Capture the cell that displays the provided text and extract its [X, Y] central coordinate. 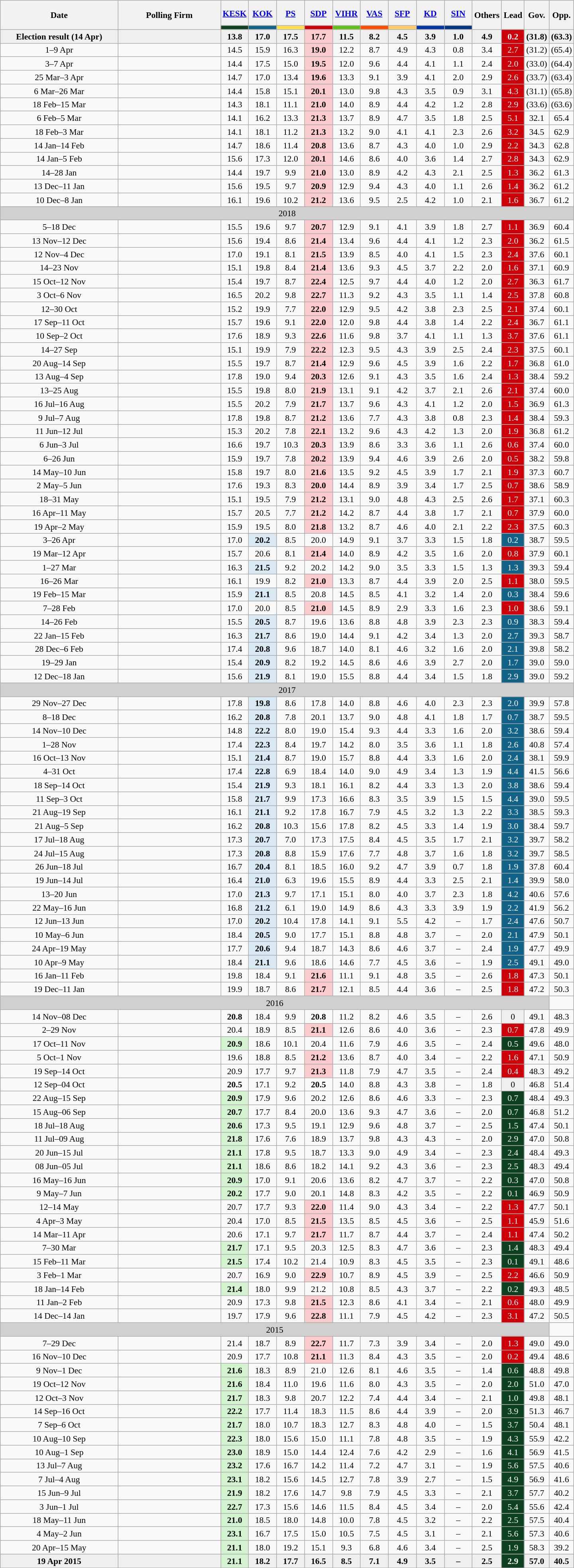
10.5 [346, 1534]
16–26 Mar [59, 581]
6–26 Jun [59, 458]
20 Jun–15 Jul [59, 1153]
14 Jan–14 Feb [59, 145]
2–29 Nov [59, 1030]
2017 [287, 690]
18–31 May [59, 499]
40.2 [562, 1493]
38.3 [537, 622]
9 May–7 Jun [59, 1193]
KD [430, 13]
7 Jul–4 Aug [59, 1479]
60.9 [562, 268]
4 May–2 Jun [59, 1534]
51.0 [537, 1384]
50.7 [562, 921]
SDP [318, 13]
28 Dec–6 Feb [59, 649]
22 May–16 Jun [59, 907]
7.0 [291, 840]
59.6 [562, 594]
2 May–5 Jun [59, 485]
Opp. [562, 15]
7.2 [374, 1465]
59.7 [562, 826]
19 Sep–14 Oct [59, 1071]
20 Aug–14 Sep [59, 363]
14 Sep–16 Oct [59, 1411]
1–27 Mar [59, 567]
16.0 [346, 867]
16 Jan–11 Feb [59, 976]
61.0 [562, 363]
(65.4) [562, 50]
37.3 [537, 472]
48.8 [537, 1371]
1–9 Apr [59, 50]
12 Oct–3 Nov [59, 1398]
47.1 [537, 1057]
13 Nov–12 Dec [59, 241]
14 May–10 Jun [59, 472]
24 Apr–19 May [59, 949]
14 Jan–5 Feb [59, 159]
14 Nov–08 Dec [59, 1016]
19 Apr–2 May [59, 527]
12 Nov–4 Dec [59, 254]
15.2 [235, 309]
0.4 [513, 1071]
3 Jun–1 Jul [59, 1507]
15 Jun–9 Jul [59, 1493]
7 Sep–6 Oct [59, 1425]
7.3 [374, 1343]
50.4 [537, 1425]
38.2 [537, 458]
19 Dec–11 Jan [59, 989]
6.1 [291, 907]
6.8 [374, 1547]
46.6 [537, 1275]
24 Jul–15 Aug [59, 853]
15 Feb–11 Mar [59, 1262]
14–26 Feb [59, 622]
(63.6) [562, 105]
47.3 [537, 976]
10 Aug–1 Sep [59, 1452]
36.3 [537, 282]
61.7 [562, 282]
58.7 [562, 635]
59.1 [562, 608]
47.6 [537, 921]
41.6 [562, 1479]
7.1 [374, 1561]
Election result (14 Apr) [59, 36]
6.9 [291, 771]
16 May–16 Jun [59, 1180]
39.8 [537, 649]
10 Dec–8 Jan [59, 200]
21 Aug–19 Sep [59, 812]
39.2 [562, 1547]
(65.8) [562, 91]
59.9 [562, 758]
58.9 [562, 485]
38.0 [537, 581]
57.7 [537, 1493]
14–28 Jan [59, 173]
40.8 [537, 744]
2015 [275, 1329]
38.1 [537, 758]
18 Jul–18 Aug [59, 1125]
10.1 [291, 1044]
12–30 Oct [59, 309]
4 Apr–3 May [59, 1221]
20 Apr–15 May [59, 1547]
16 Apr–11 May [59, 513]
10 Apr–9 May [59, 962]
3–26 Apr [59, 540]
57.3 [537, 1534]
8–18 Dec [59, 717]
3–7 Apr [59, 64]
19 Oct–12 Nov [59, 1384]
7–30 Mar [59, 1248]
56.6 [562, 771]
22.1 [318, 431]
62.8 [562, 145]
7–29 Dec [59, 1343]
16 Jul–16 Aug [59, 404]
KESK [235, 13]
46.7 [562, 1411]
41.9 [537, 907]
Date [59, 15]
(63.4) [562, 77]
10 Aug–10 Sep [59, 1438]
19–29 Jan [59, 663]
(33.6) [537, 105]
(31.1) [537, 91]
(33.0) [537, 64]
SFP [402, 13]
57.0 [537, 1561]
7.5 [374, 1534]
34.5 [537, 132]
5 Oct–1 Nov [59, 1057]
50.2 [562, 1234]
10 Sep–2 Oct [59, 336]
49.2 [562, 1071]
51.2 [562, 1112]
7.4 [374, 1398]
VIHR [346, 13]
KOK [263, 13]
1–28 Nov [59, 744]
18 Feb–3 Mar [59, 132]
11.0 [291, 1384]
13 Jul–7 Aug [59, 1465]
51.6 [562, 1221]
16.8 [235, 907]
9 Nov–1 Dec [59, 1371]
11.8 [346, 1071]
51.4 [562, 1085]
61.5 [562, 241]
10.0 [346, 1520]
10.4 [291, 921]
5.1 [513, 118]
57.6 [562, 894]
15 Oct–12 Nov [59, 282]
16 Nov–10 Dec [59, 1357]
19 Apr 2015 [59, 1561]
11 Jan–2 Feb [59, 1302]
45.9 [537, 1221]
5.4 [513, 1507]
14 Dec–14 Jan [59, 1316]
11 Sep–3 Oct [59, 799]
15.3 [235, 431]
5–18 Dec [59, 227]
18 May–11 Jun [59, 1520]
42.2 [562, 1438]
15 Aug–06 Sep [59, 1112]
26 Jun–18 Jul [59, 867]
10.9 [346, 1262]
SIN [458, 13]
55.9 [537, 1438]
38.5 [537, 812]
22.9 [318, 1275]
10 May–6 Jun [59, 935]
48.5 [562, 1289]
17 Oct–11 Nov [59, 1044]
42.4 [562, 1507]
29 Nov–27 Dec [59, 703]
12 Jun–13 Jun [59, 921]
22 Aug–15 Sep [59, 1098]
PS [291, 13]
(33.7) [537, 77]
19 Feb–15 Mar [59, 594]
51.3 [537, 1411]
(64.4) [562, 64]
32.1 [537, 118]
Others [487, 15]
18 Feb–15 Mar [59, 105]
13–25 Aug [59, 391]
16 Oct–13 Nov [59, 758]
50.3 [562, 989]
55.6 [537, 1507]
59.0 [562, 663]
58.3 [537, 1547]
59.8 [562, 458]
3 Feb–1 Mar [59, 1275]
60.7 [562, 472]
16.4 [235, 880]
(31.2) [537, 50]
14 Mar–11 Apr [59, 1234]
14–27 Sep [59, 349]
49.6 [537, 1044]
Gov. [537, 15]
50.5 [562, 1316]
6 Feb–5 Mar [59, 118]
4–31 Oct [59, 771]
9 Jul–7 Aug [59, 418]
65.4 [562, 118]
46.9 [537, 1193]
40.4 [562, 1520]
7–28 Feb [59, 608]
19.4 [263, 241]
58.5 [562, 853]
12.1 [346, 989]
22.6 [318, 336]
2016 [275, 1003]
12 Dec–18 Jan [59, 676]
5.5 [402, 921]
18.8 [263, 1057]
17 Sep–11 Oct [59, 322]
3 Oct–6 Nov [59, 295]
40.5 [562, 1561]
60.8 [562, 295]
57.4 [562, 744]
13 Aug–4 Sep [59, 377]
17 Jul–18 Aug [59, 840]
23.2 [235, 1465]
6 Mar–26 Mar [59, 91]
3.0 [513, 826]
13 Dec–11 Jan [59, 186]
13–20 Jun [59, 894]
18 Jan–14 Feb [59, 1289]
47.9 [537, 935]
14–23 Nov [59, 268]
11 Jun–12 Jul [59, 431]
19 Mar–12 Apr [59, 554]
6 Jun–3 Jul [59, 445]
6.3 [291, 880]
14 Nov–10 Dec [59, 731]
Lead [513, 15]
47.8 [537, 1030]
11 Jul–09 Aug [59, 1139]
25 Mar–3 Apr [59, 77]
12–14 May [59, 1207]
18 Sep–14 Oct [59, 785]
(63.3) [562, 36]
Polling Firm [169, 15]
08 Jun–05 Jul [59, 1166]
(31.8) [537, 36]
22.4 [318, 282]
12 Sep–04 Oct [59, 1085]
57.8 [562, 703]
VAS [374, 13]
19 Jun–14 Jul [59, 880]
22 Jan–15 Feb [59, 635]
23.0 [235, 1452]
2018 [287, 213]
21 Aug–5 Sep [59, 826]
56.2 [562, 907]
16.9 [263, 1275]
13.8 [235, 36]
12.4 [346, 1452]
58.0 [562, 880]
19.3 [263, 485]
